Detect which cell encompasses the target text, then output its [x, y] center coordinate. 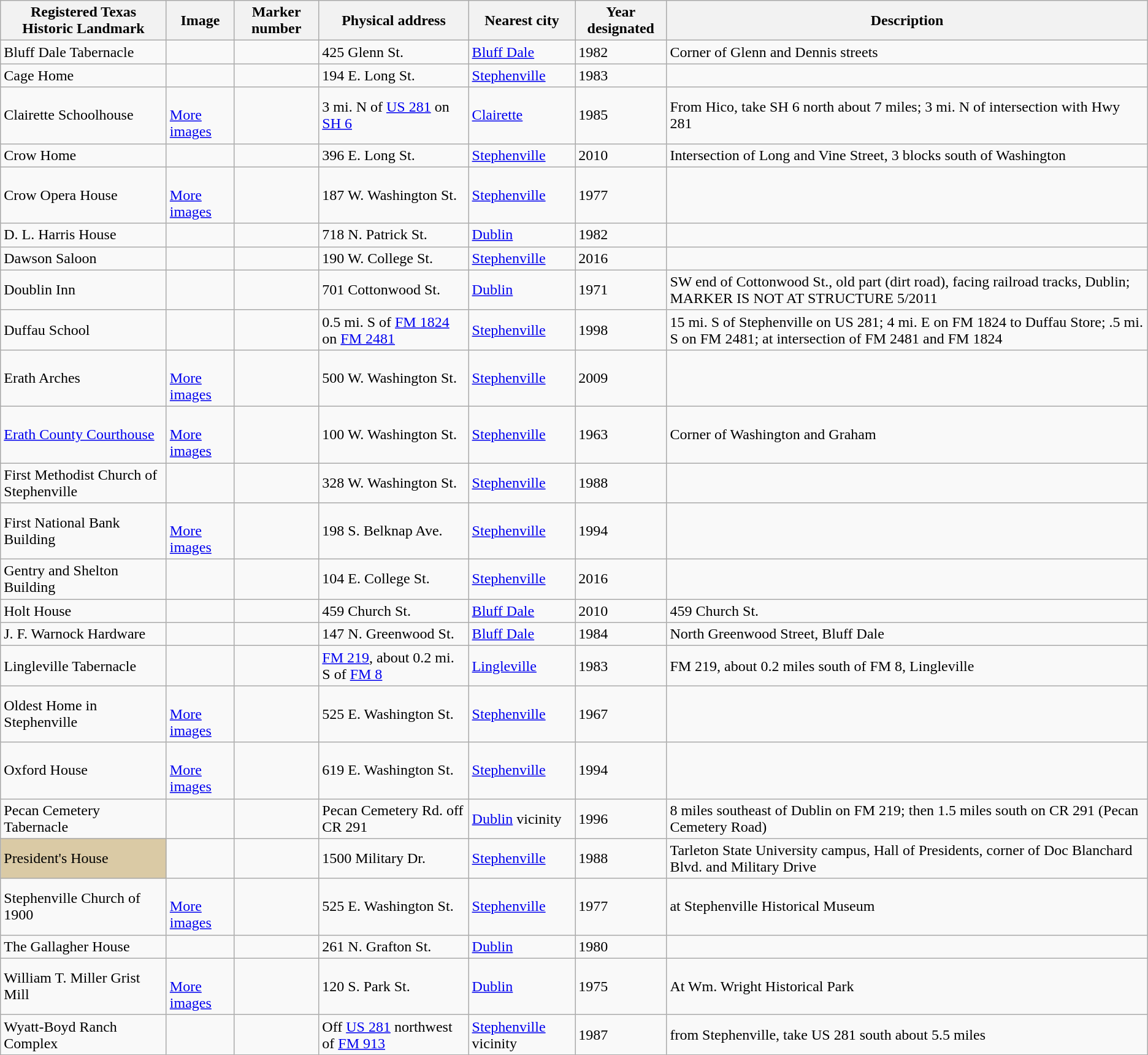
Clairette Schoolhouse [83, 115]
J. F. Warnock Hardware [83, 634]
Nearest city [522, 21]
First Methodist Church of Stephenville [83, 482]
500 W. Washington St. [394, 378]
at Stephenville Historical Museum [907, 907]
D. L. Harris House [83, 235]
Doublin Inn [83, 290]
1975 [621, 986]
1967 [621, 714]
Crow Home [83, 155]
1971 [621, 290]
Stephenville Church of 1900 [83, 907]
701 Cottonwood St. [394, 290]
Description [907, 21]
Lingleville [522, 666]
FM 219, about 0.2 mi. S of FM 8 [394, 666]
First National Bank Building [83, 531]
Clairette [522, 115]
147 N. Greenwood St. [394, 634]
120 S. Park St. [394, 986]
Holt House [83, 611]
Image [200, 21]
Dawson Saloon [83, 258]
Lingleville Tabernacle [83, 666]
1500 Military Dr. [394, 859]
Erath Arches [83, 378]
Wyatt-Boyd Ranch Complex [83, 1034]
8 miles southeast of Dublin on FM 219; then 1.5 miles south on CR 291 (Pecan Cemetery Road) [907, 818]
SW end of Cottonwood St., old part (dirt road), facing railroad tracks, Dublin; MARKER IS NOT AT STRUCTURE 5/2011 [907, 290]
Marker number [276, 21]
North Greenwood Street, Bluff Dale [907, 634]
Pecan Cemetery Rd. off CR 291 [394, 818]
Pecan Cemetery Tabernacle [83, 818]
1985 [621, 115]
187 W. Washington St. [394, 195]
328 W. Washington St. [394, 482]
Crow Opera House [83, 195]
Intersection of Long and Vine Street, 3 blocks south of Washington [907, 155]
0.5 mi. S of FM 1824 on FM 2481 [394, 330]
Corner of Glenn and Dennis streets [907, 52]
Duffau School [83, 330]
Cage Home [83, 75]
1963 [621, 434]
Year designated [621, 21]
The Gallagher House [83, 946]
198 S. Belknap Ave. [394, 531]
619 E. Washington St. [394, 770]
190 W. College St. [394, 258]
1996 [621, 818]
from Stephenville, take US 281 south about 5.5 miles [907, 1034]
Dublin vicinity [522, 818]
Oldest Home in Stephenville [83, 714]
1984 [621, 634]
718 N. Patrick St. [394, 235]
194 E. Long St. [394, 75]
Gentry and Shelton Building [83, 579]
FM 219, about 0.2 miles south of FM 8, Lingleville [907, 666]
Oxford House [83, 770]
1998 [621, 330]
261 N. Grafton St. [394, 946]
Erath County Courthouse [83, 434]
Registered Texas Historic Landmark [83, 21]
President's House [83, 859]
Physical address [394, 21]
From Hico, take SH 6 north about 7 miles; 3 mi. N of intersection with Hwy 281 [907, 115]
At Wm. Wright Historical Park [907, 986]
104 E. College St. [394, 579]
3 mi. N of US 281 on SH 6 [394, 115]
1980 [621, 946]
Tarleton State University campus, Hall of Presidents, corner of Doc Blanchard Blvd. and Military Drive [907, 859]
1987 [621, 1034]
15 mi. S of Stephenville on US 281; 4 mi. E on FM 1824 to Duffau Store; .5 mi. S on FM 2481; at intersection of FM 2481 and FM 1824 [907, 330]
Bluff Dale Tabernacle [83, 52]
Corner of Washington and Graham [907, 434]
Stephenville vicinity [522, 1034]
2009 [621, 378]
100 W. Washington St. [394, 434]
Off US 281 northwest of FM 913 [394, 1034]
396 E. Long St. [394, 155]
William T. Miller Grist Mill [83, 986]
425 Glenn St. [394, 52]
